Extract the (X, Y) coordinate from the center of the cell holding the provided text.  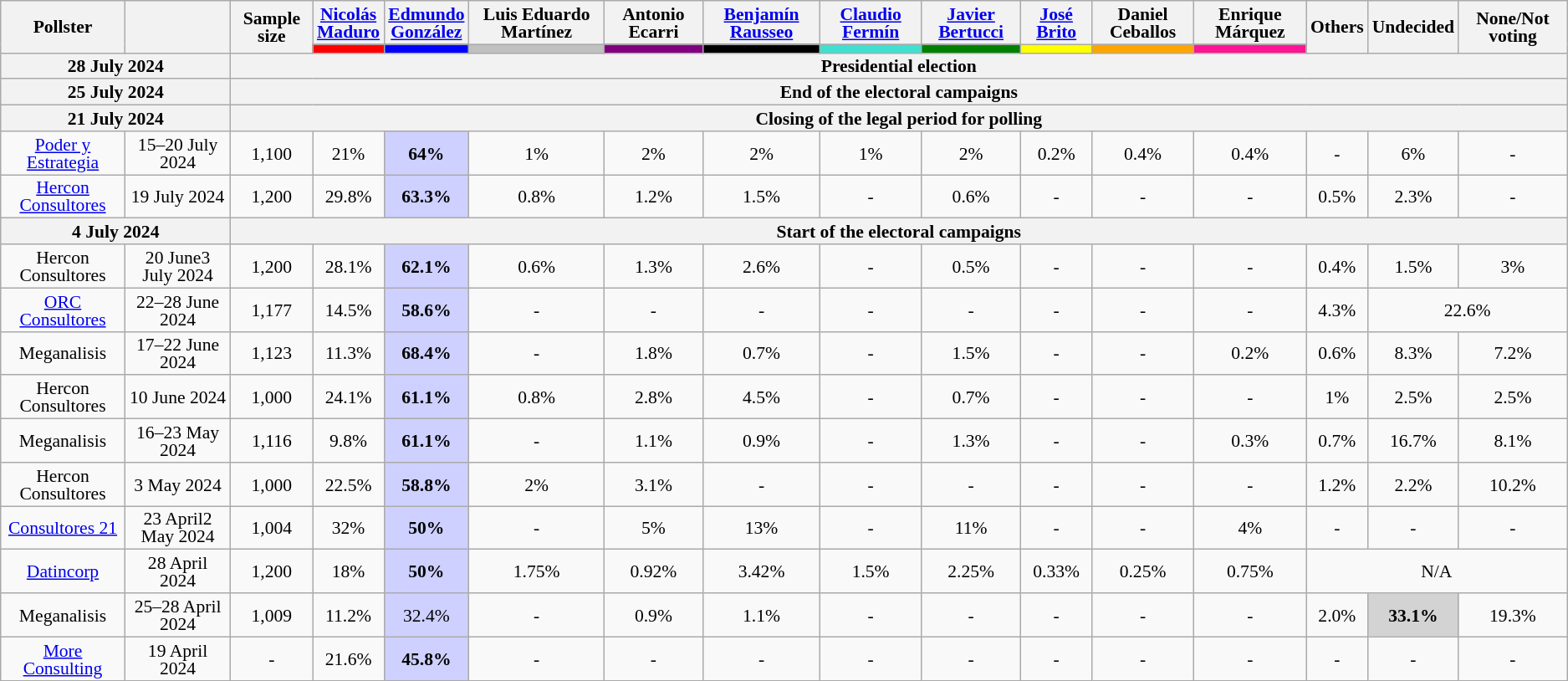
11.3% (348, 353)
19.3% (1512, 615)
Daniel Ceballos (1142, 23)
Presidential election (899, 65)
58.8% (426, 484)
None/Not voting (1512, 27)
Benjamín Rausseo (761, 23)
19 April 2024 (177, 658)
4.3% (1337, 310)
Others (1337, 27)
68.4% (426, 353)
NicolásMaduro (348, 23)
8.1% (1512, 441)
1,177 (272, 310)
1,123 (272, 353)
2.6% (761, 266)
20 June3 July 2024 (177, 266)
More Consulting (64, 658)
21 July 2024 (115, 119)
17–22 June 2024 (177, 353)
EdmundoGonzález (426, 23)
13% (761, 528)
14.5% (348, 310)
1,100 (272, 153)
1,004 (272, 528)
1.8% (654, 353)
1,009 (272, 615)
10.2% (1512, 484)
4 July 2024 (115, 231)
6% (1413, 153)
Sample size (272, 27)
Closing of the legal period for polling (899, 119)
0.25% (1142, 571)
Pollster (64, 27)
Javier Bertucci (971, 23)
21.6% (348, 658)
45.8% (426, 658)
2.2% (1413, 484)
0.75% (1250, 571)
0.3% (1250, 441)
25 July 2024 (115, 92)
0.92% (654, 571)
4.5% (761, 397)
3.1% (654, 484)
Luis Eduardo Martínez (537, 23)
3.42% (761, 571)
64% (426, 153)
29.8% (348, 197)
2.0% (1337, 615)
Enrique Márquez (1250, 23)
Undecided (1413, 27)
3% (1512, 266)
0.33% (1057, 571)
Antonio Ecarri (654, 23)
28 April 2024 (177, 571)
2.25% (971, 571)
1.75% (537, 571)
22.5% (348, 484)
11% (971, 528)
23 April2 May 2024 (177, 528)
End of the electoral campaigns (899, 92)
9.8% (348, 441)
16–23 May 2024 (177, 441)
21% (348, 153)
33.1% (1413, 615)
62.1% (426, 266)
22.6% (1468, 310)
22–28 June 2024 (177, 310)
58.6% (426, 310)
2.3% (1413, 197)
10 June 2024 (177, 397)
3 May 2024 (177, 484)
63.3% (426, 197)
32.4% (426, 615)
José Brito (1057, 23)
ORC Consultores (64, 310)
5% (654, 528)
18% (348, 571)
2.8% (654, 397)
Start of the electoral campaigns (899, 231)
15–20 July 2024 (177, 153)
19 July 2024 (177, 197)
Datincorp (64, 571)
N/A (1437, 571)
11.2% (348, 615)
Poder y Estrategia (64, 153)
7.2% (1512, 353)
32% (348, 528)
8.3% (1413, 353)
Consultores 21 (64, 528)
24.1% (348, 397)
28.1% (348, 266)
16.7% (1413, 441)
1,116 (272, 441)
28 July 2024 (115, 65)
25–28 April 2024 (177, 615)
4% (1250, 528)
Claudio Fermín (871, 23)
